For the text-containing cell, return its midpoint in [x, y] coordinate format. 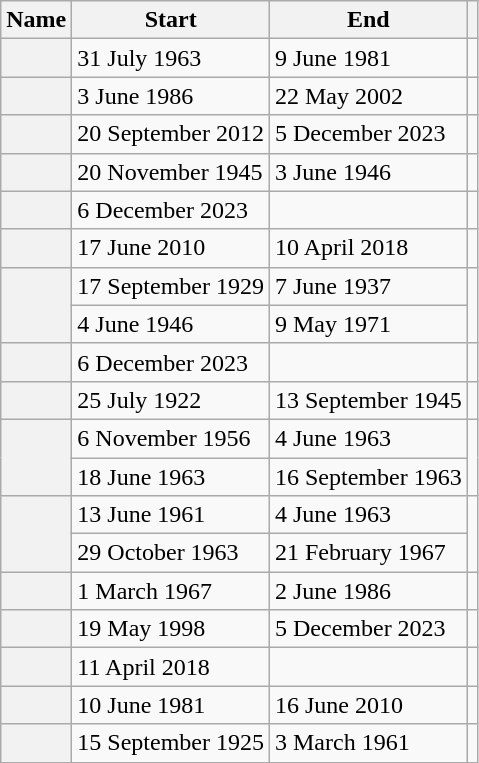
18 June 1963 [171, 477]
7 June 1937 [368, 286]
10 June 1981 [171, 705]
3 June 1946 [368, 172]
1 March 1967 [171, 591]
17 September 1929 [171, 286]
13 September 1945 [368, 400]
13 June 1961 [171, 515]
20 November 1945 [171, 172]
3 March 1961 [368, 743]
22 May 2002 [368, 96]
29 October 1963 [171, 553]
25 July 1922 [171, 400]
19 May 1998 [171, 629]
16 September 1963 [368, 477]
17 June 2010 [171, 248]
3 June 1986 [171, 96]
Start [171, 20]
20 September 2012 [171, 134]
End [368, 20]
15 September 1925 [171, 743]
21 February 1967 [368, 553]
9 June 1981 [368, 58]
11 April 2018 [171, 667]
16 June 2010 [368, 705]
31 July 1963 [171, 58]
10 April 2018 [368, 248]
2 June 1986 [368, 591]
9 May 1971 [368, 324]
6 November 1956 [171, 438]
4 June 1946 [171, 324]
Name [36, 20]
